Return (x, y) of the center of cell containing provided text 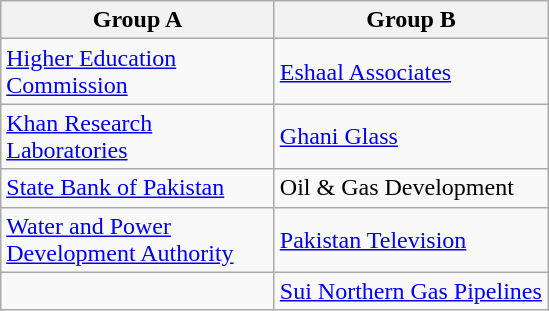
State Bank of Pakistan (138, 188)
Sui Northern Gas Pipelines (411, 291)
Ghani Glass (411, 136)
Eshaal Associates (411, 72)
Higher Education Commission (138, 72)
Group B (411, 20)
Khan Research Laboratories (138, 136)
Water and Power Development Authority (138, 240)
Pakistan Television (411, 240)
Group A (138, 20)
Oil & Gas Development (411, 188)
